Determine the [x, y] coordinate at the center of the cell enclosing the given text.  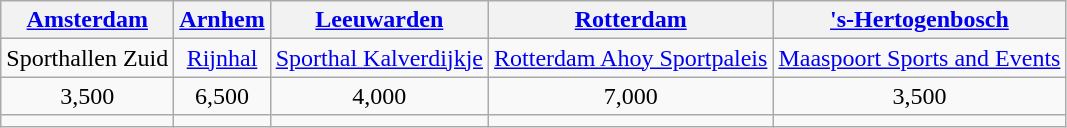
Amsterdam [88, 20]
's-Hertogenbosch [920, 20]
Sporthal Kalverdijkje [379, 58]
Sporthallen Zuid [88, 58]
4,000 [379, 96]
Arnhem [222, 20]
6,500 [222, 96]
Maaspoort Sports and Events [920, 58]
Rotterdam Ahoy Sportpaleis [631, 58]
Leeuwarden [379, 20]
Rotterdam [631, 20]
Rijnhal [222, 58]
7,000 [631, 96]
